Extract the [x, y] coordinate from the center of the cell holding the provided text.  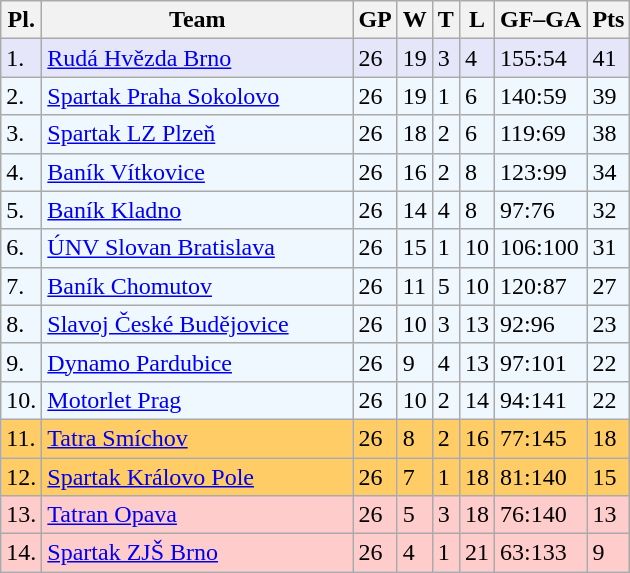
Team [198, 20]
12. [22, 477]
97:101 [540, 362]
Pts [608, 20]
41 [608, 58]
23 [608, 324]
77:145 [540, 438]
4. [22, 172]
119:69 [540, 134]
3. [22, 134]
2. [22, 96]
L [476, 20]
7 [414, 477]
9. [22, 362]
120:87 [540, 286]
Rudá Hvězda Brno [198, 58]
34 [608, 172]
106:100 [540, 248]
Baník Kladno [198, 210]
1. [22, 58]
76:140 [540, 515]
97:76 [540, 210]
38 [608, 134]
155:54 [540, 58]
5. [22, 210]
Spartak Praha Sokolovo [198, 96]
31 [608, 248]
7. [22, 286]
Pl. [22, 20]
123:99 [540, 172]
Tatran Opava [198, 515]
Motorlet Prag [198, 400]
ÚNV Slovan Bratislava [198, 248]
32 [608, 210]
GF–GA [540, 20]
Baník Vítkovice [198, 172]
Dynamo Pardubice [198, 362]
Spartak LZ Plzeň [198, 134]
Spartak Královo Pole [198, 477]
14. [22, 553]
27 [608, 286]
94:141 [540, 400]
W [414, 20]
8. [22, 324]
Tatra Smíchov [198, 438]
39 [608, 96]
92:96 [540, 324]
81:140 [540, 477]
T [446, 20]
11. [22, 438]
63:133 [540, 553]
10. [22, 400]
Baník Chomutov [198, 286]
11 [414, 286]
140:59 [540, 96]
6. [22, 248]
Spartak ZJŠ Brno [198, 553]
21 [476, 553]
GP [375, 20]
13. [22, 515]
Slavoj České Budějovice [198, 324]
